Return the [x, y] coordinate for the center point of the cell that contains the specified text.  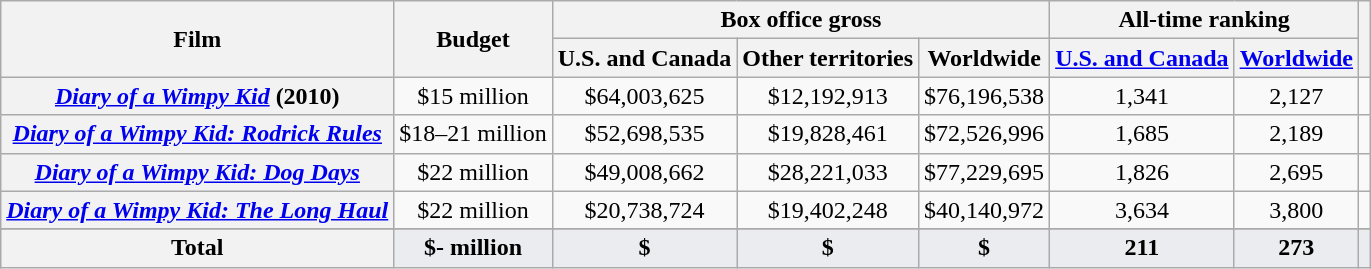
All-time ranking [1204, 20]
211 [1142, 248]
Box office gross [800, 20]
$64,003,625 [644, 96]
$76,196,538 [984, 96]
1,826 [1142, 172]
3,800 [1296, 210]
$20,738,724 [644, 210]
Other territories [828, 58]
$40,140,972 [984, 210]
Film [198, 39]
Diary of a Wimpy Kid: Rodrick Rules [198, 134]
Budget [473, 39]
$19,402,248 [828, 210]
$28,221,033 [828, 172]
Diary of a Wimpy Kid: The Long Haul [198, 210]
$72,526,996 [984, 134]
Diary of a Wimpy Kid (2010) [198, 96]
$19,828,461 [828, 134]
$49,008,662 [644, 172]
2,695 [1296, 172]
Diary of a Wimpy Kid: Dog Days [198, 172]
273 [1296, 248]
$77,229,695 [984, 172]
$12,192,913 [828, 96]
2,189 [1296, 134]
$- million [473, 248]
1,341 [1142, 96]
Total [198, 248]
$15 million [473, 96]
$52,698,535 [644, 134]
$18–21 million [473, 134]
1,685 [1142, 134]
2,127 [1296, 96]
3,634 [1142, 210]
